Output the [x, y] coordinate of the center of the cell containing the given text.  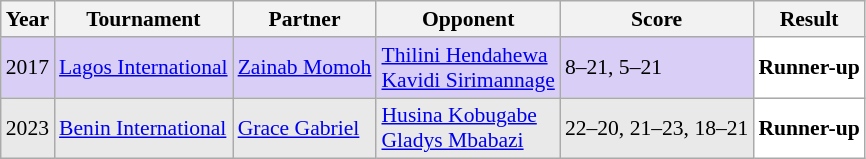
Benin International [144, 128]
Score [657, 19]
Opponent [468, 19]
Result [808, 19]
Grace Gabriel [305, 128]
Year [28, 19]
2023 [28, 128]
2017 [28, 68]
8–21, 5–21 [657, 68]
Lagos International [144, 68]
Tournament [144, 19]
Husina Kobugabe Gladys Mbabazi [468, 128]
Thilini Hendahewa Kavidi Sirimannage [468, 68]
Partner [305, 19]
22–20, 21–23, 18–21 [657, 128]
Zainab Momoh [305, 68]
